For the text-containing cell, return its midpoint in (x, y) coordinate format. 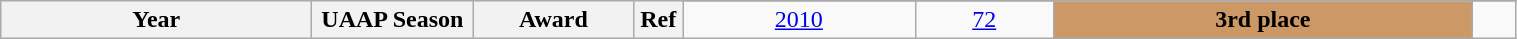
72 (984, 20)
UAAP Season (392, 20)
Year (156, 20)
Award (554, 20)
Ref (658, 20)
2010 (798, 20)
3rd place (1262, 20)
